Detect which cell encompasses the target text, then output its (x, y) center coordinate. 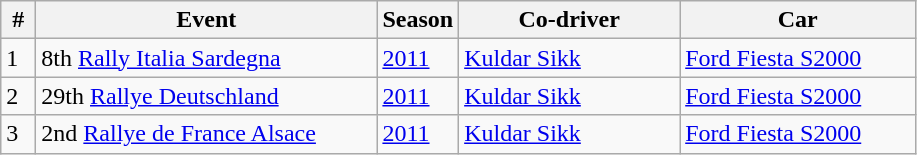
Season (418, 20)
Car (798, 20)
8th Rally Italia Sardegna (206, 58)
2nd Rallye de France Alsace (206, 134)
1 (18, 58)
2 (18, 96)
Co-driver (570, 20)
Event (206, 20)
3 (18, 134)
29th Rallye Deutschland (206, 96)
# (18, 20)
